Determine the [x, y] coordinate at the center of the cell enclosing the given text.  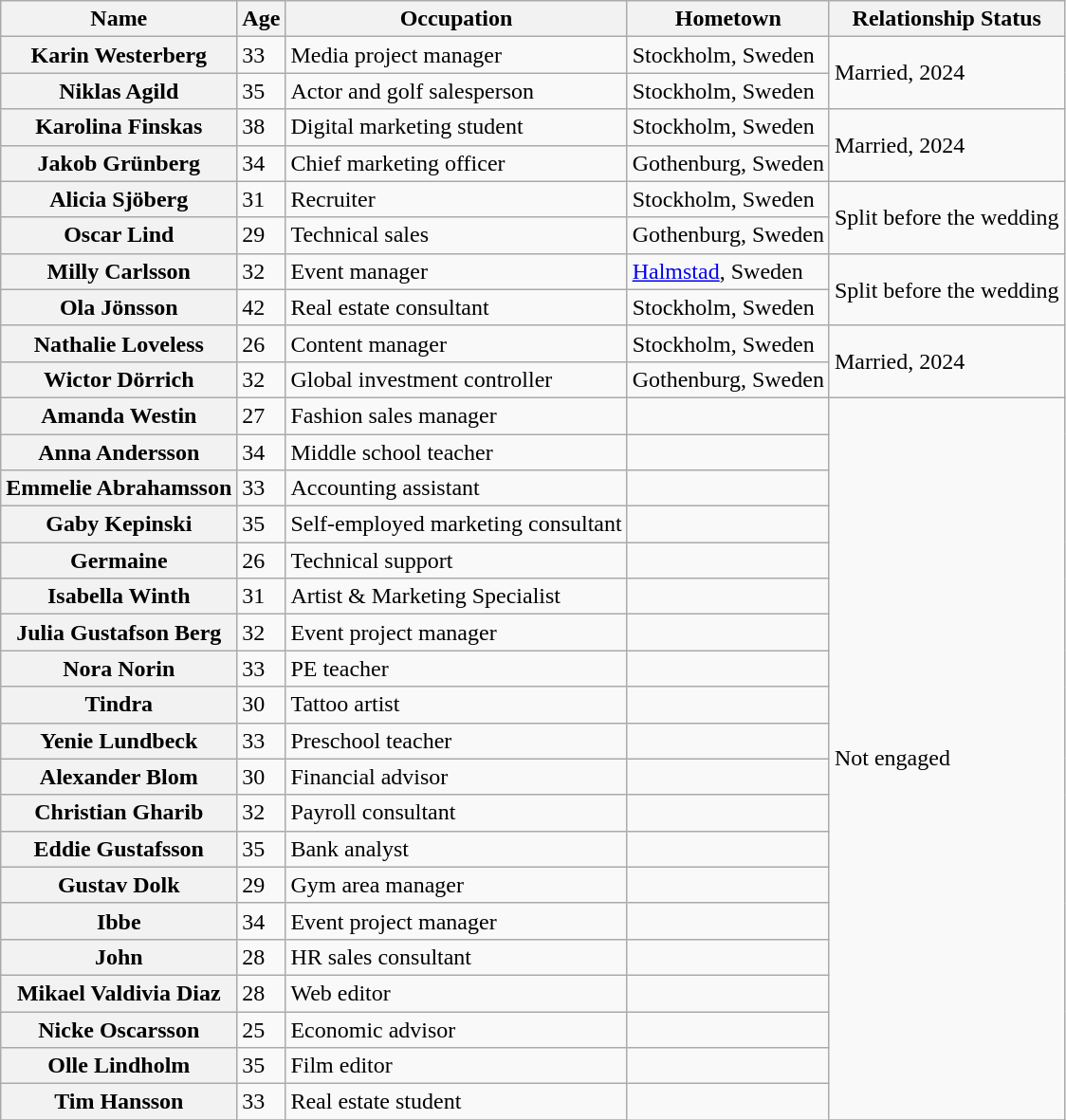
Digital marketing student [456, 127]
Film editor [456, 1066]
Accounting assistant [456, 488]
Name [119, 19]
Niklas Agild [119, 91]
Financial advisor [456, 777]
Gym area manager [456, 885]
Age [262, 19]
Fashion sales manager [456, 415]
Self-employed marketing consultant [456, 524]
Middle school teacher [456, 452]
Oscar Lind [119, 235]
Global investment controller [456, 379]
Ibbe [119, 921]
Isabella Winth [119, 597]
Germaine [119, 560]
Yenie Lundbeck [119, 741]
PE teacher [456, 669]
Media project manager [456, 55]
Hometown [728, 19]
Olle Lindholm [119, 1066]
Milly Carlsson [119, 271]
Eddie Gustafsson [119, 849]
John [119, 957]
Tim Hansson [119, 1102]
Emmelie Abrahamsson [119, 488]
Actor and golf salesperson [456, 91]
Technical support [456, 560]
Web editor [456, 993]
Chief marketing officer [456, 163]
Halmstad, Sweden [728, 271]
Mikael Valdivia Diaz [119, 993]
Event manager [456, 271]
Gustav Dolk [119, 885]
Julia Gustafson Berg [119, 633]
Gaby Kepinski [119, 524]
Not engaged [947, 759]
Tattoo artist [456, 705]
27 [262, 415]
Wictor Dörrich [119, 379]
Nora Norin [119, 669]
Preschool teacher [456, 741]
Alexander Blom [119, 777]
42 [262, 307]
Payroll consultant [456, 813]
Karolina Finskas [119, 127]
Occupation [456, 19]
Real estate student [456, 1102]
Alicia Sjöberg [119, 199]
25 [262, 1029]
Relationship Status [947, 19]
Nicke Oscarsson [119, 1029]
Ola Jönsson [119, 307]
Real estate consultant [456, 307]
HR sales consultant [456, 957]
Jakob Grünberg [119, 163]
Technical sales [456, 235]
Christian Gharib [119, 813]
Artist & Marketing Specialist [456, 597]
Nathalie Loveless [119, 343]
Content manager [456, 343]
Recruiter [456, 199]
Anna Andersson [119, 452]
Bank analyst [456, 849]
38 [262, 127]
Amanda Westin [119, 415]
Karin Westerberg [119, 55]
Tindra [119, 705]
Economic advisor [456, 1029]
